Identify which cell holds the provided text, then report its (X, Y) central coordinate. 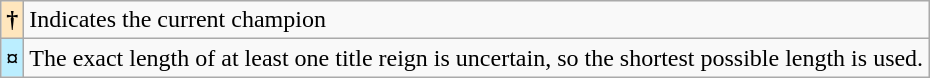
The exact length of at least one title reign is uncertain, so the shortest possible length is used. (476, 58)
† (12, 20)
Indicates the current champion (476, 20)
¤ (12, 58)
